Find where the given text appears and provide that cell's center as (x, y) coordinate. 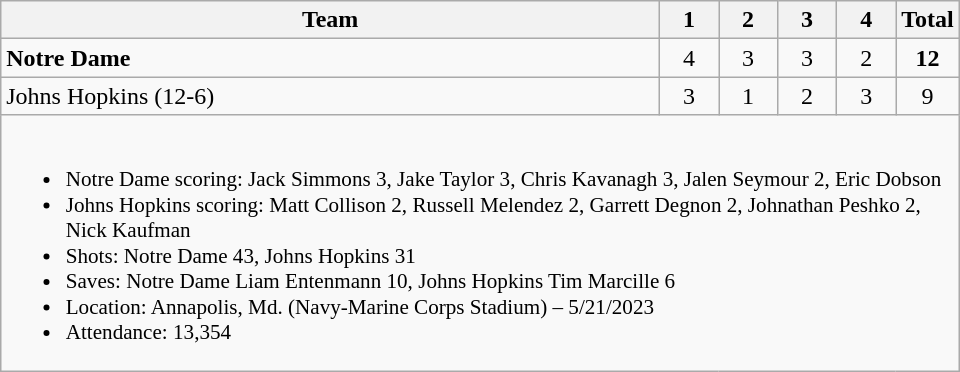
9 (928, 96)
12 (928, 58)
Johns Hopkins (12-6) (330, 96)
Team (330, 20)
Total (928, 20)
Notre Dame (330, 58)
